Extract the (x, y) coordinate from the center of the cell holding the provided text.  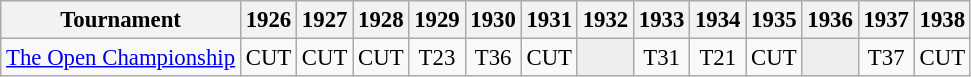
The Open Championship (121, 58)
T31 (661, 58)
1933 (661, 20)
T36 (493, 58)
1926 (268, 20)
1935 (774, 20)
T23 (437, 58)
1928 (381, 20)
1929 (437, 20)
1930 (493, 20)
T37 (886, 58)
1937 (886, 20)
1934 (718, 20)
Tournament (121, 20)
1932 (605, 20)
1931 (549, 20)
1938 (942, 20)
1936 (830, 20)
T21 (718, 58)
1927 (325, 20)
